Find where the given text appears and provide that cell's center as (x, y) coordinate. 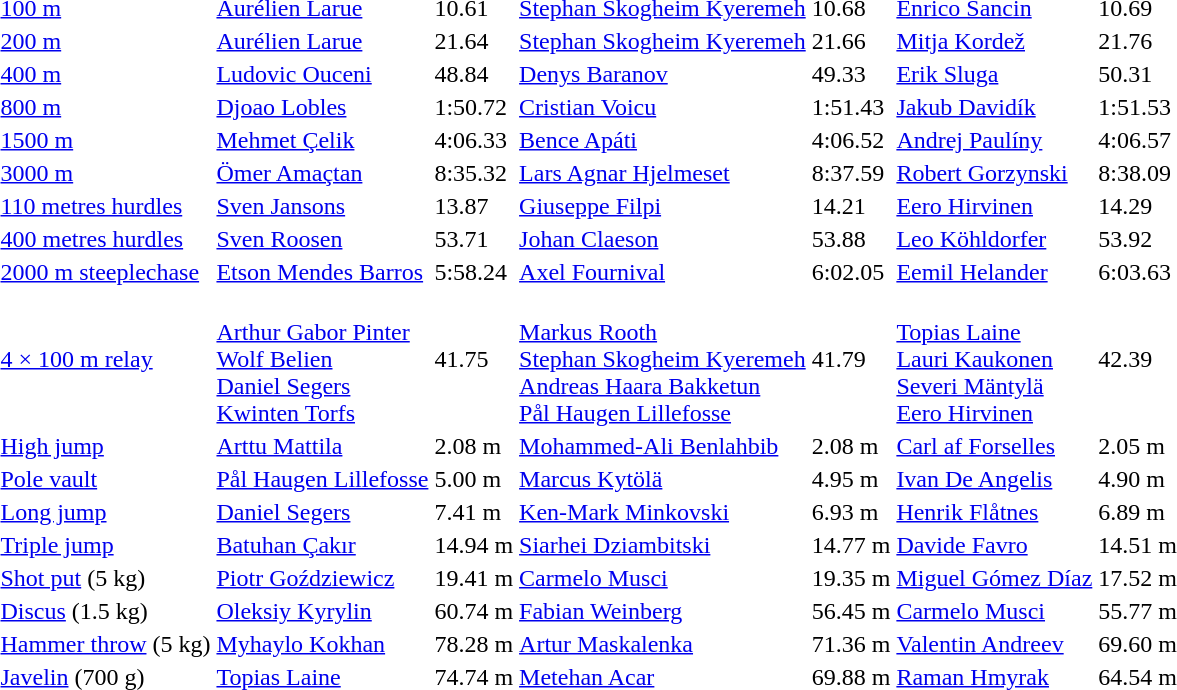
1:51.43 (851, 107)
Topias LaineLauri KaukonenSeveri MäntyläEero Hirvinen (994, 359)
Eero Hirvinen (994, 206)
Giuseppe Filpi (663, 206)
Andrej Paulíny (994, 140)
Piotr Goździewicz (322, 578)
Lars Agnar Hjelmeset (663, 173)
56.45 m (851, 611)
4:06.52 (851, 140)
Markus RoothStephan Skogheim KyeremehAndreas Haara BakketunPål Haugen Lillefosse (663, 359)
5:58.24 (474, 272)
48.84 (474, 74)
Johan Claeson (663, 239)
41.75 (474, 359)
Djoao Lobles (322, 107)
53.71 (474, 239)
13.87 (474, 206)
1:50.72 (474, 107)
Ken-Mark Minkovski (663, 512)
Sven Roosen (322, 239)
Marcus Kytölä (663, 479)
21.66 (851, 41)
14.94 m (474, 545)
Valentin Andreev (994, 644)
Arthur Gabor PinterWolf BelienDaniel SegersKwinten Torfs (322, 359)
8:35.32 (474, 173)
53.88 (851, 239)
49.33 (851, 74)
Davide Favro (994, 545)
6:02.05 (851, 272)
Bence Apáti (663, 140)
4:06.33 (474, 140)
Daniel Segers (322, 512)
Etson Mendes Barros (322, 272)
Mohammed-Ali Benlahbib (663, 446)
Mitja Kordež (994, 41)
Artur Maskalenka (663, 644)
6.93 m (851, 512)
14.21 (851, 206)
Robert Gorzynski (994, 173)
Erik Sluga (994, 74)
Stephan Skogheim Kyeremeh (663, 41)
71.36 m (851, 644)
7.41 m (474, 512)
Leo Köhldorfer (994, 239)
Sven Jansons (322, 206)
Ömer Amaçtan (322, 173)
19.35 m (851, 578)
5.00 m (474, 479)
Mehmet Çelik (322, 140)
Batuhan Çakır (322, 545)
Henrik Flåtnes (994, 512)
Cristian Voicu (663, 107)
Denys Baranov (663, 74)
Ludovic Ouceni (322, 74)
41.79 (851, 359)
Aurélien Larue (322, 41)
19.41 m (474, 578)
Fabian Weinberg (663, 611)
Pål Haugen Lillefosse (322, 479)
Myhaylo Kokhan (322, 644)
Oleksiy Kyrylin (322, 611)
8:37.59 (851, 173)
21.64 (474, 41)
78.28 m (474, 644)
4.95 m (851, 479)
Arttu Mattila (322, 446)
Siarhei Dziambitski (663, 545)
Eemil Helander (994, 272)
Jakub Davidík (994, 107)
Axel Fournival (663, 272)
Miguel Gómez Díaz (994, 578)
Ivan De Angelis (994, 479)
60.74 m (474, 611)
14.77 m (851, 545)
Carl af Forselles (994, 446)
